Provide the [x, y] coordinate of the cell's center where the given text is located.  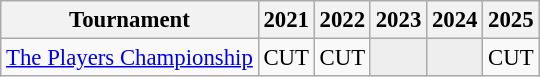
Tournament [130, 20]
2025 [511, 20]
2021 [286, 20]
2022 [342, 20]
The Players Championship [130, 58]
2023 [398, 20]
2024 [455, 20]
